Return (x, y) of the center of cell containing provided text 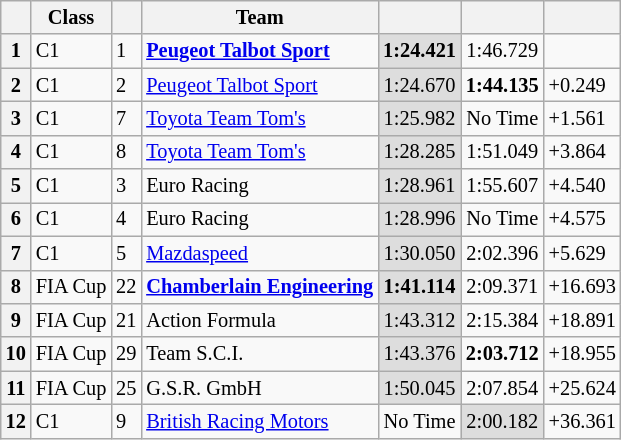
+16.693 (582, 287)
29 (126, 354)
2:07.854 (502, 388)
Class (71, 17)
+36.361 (582, 421)
Chamberlain Engineering (260, 287)
1:28.285 (420, 152)
Action Formula (260, 320)
Team S.C.I. (260, 354)
2:15.384 (502, 320)
1:41.114 (420, 287)
22 (126, 287)
25 (126, 388)
2:03.712 (502, 354)
+18.891 (582, 320)
+3.864 (582, 152)
1:25.982 (420, 118)
+18.955 (582, 354)
+0.249 (582, 85)
1:43.312 (420, 320)
10 (16, 354)
21 (126, 320)
11 (16, 388)
G.S.R. GmbH (260, 388)
British Racing Motors (260, 421)
+5.629 (582, 253)
1:51.049 (502, 152)
Mazdaspeed (260, 253)
Team (260, 17)
1:28.961 (420, 186)
1:55.607 (502, 186)
2:09.371 (502, 287)
1:43.376 (420, 354)
1:50.045 (420, 388)
2:00.182 (502, 421)
+25.624 (582, 388)
1:28.996 (420, 219)
1:24.421 (420, 51)
1:46.729 (502, 51)
1:24.670 (420, 85)
+4.575 (582, 219)
12 (16, 421)
+4.540 (582, 186)
1:30.050 (420, 253)
6 (16, 219)
+1.561 (582, 118)
2:02.396 (502, 253)
1:44.135 (502, 85)
